Pinpoint the cell where the given text exists, returning its [x, y] midpoint coordinate. 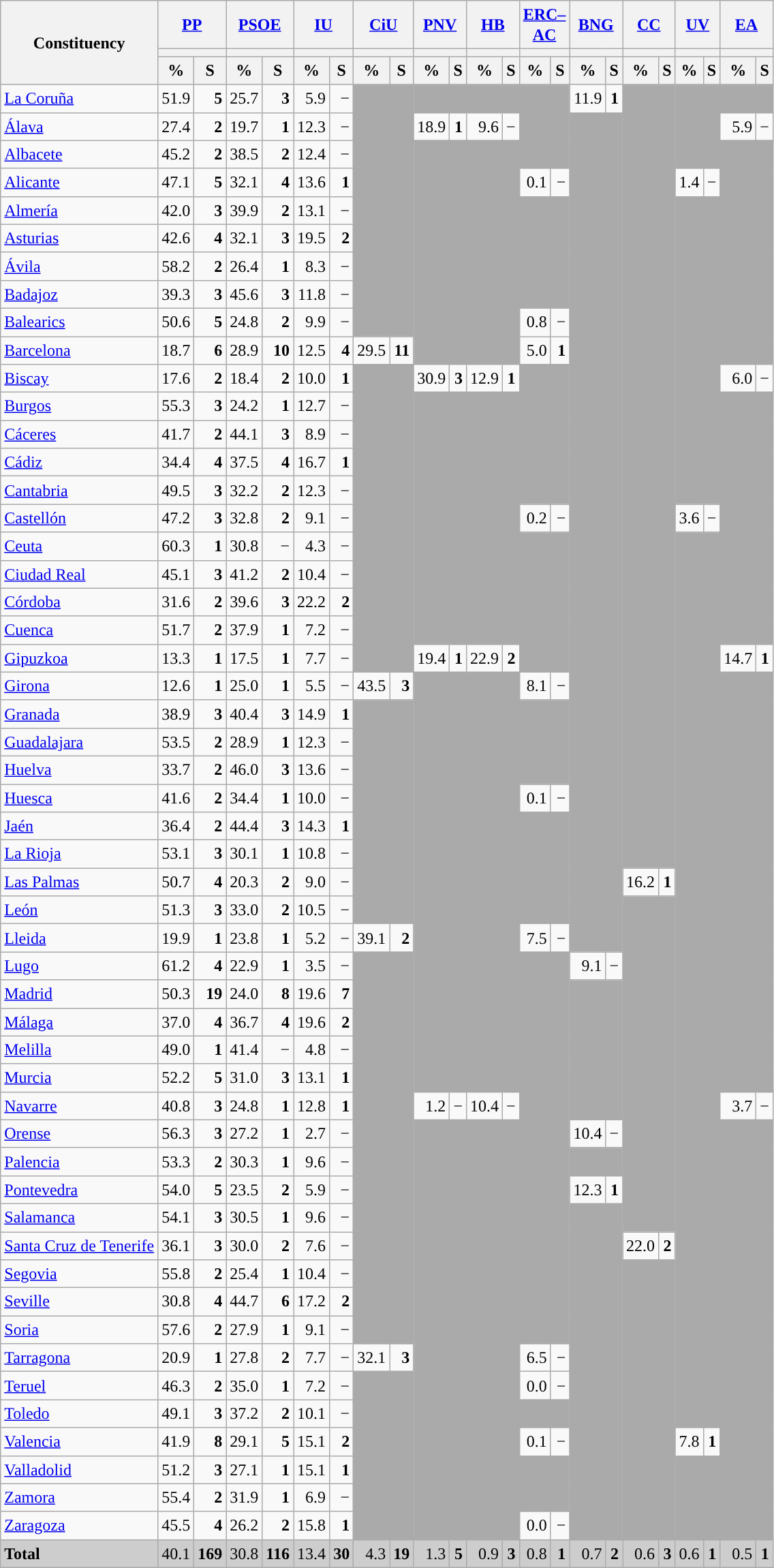
Orense [79, 1134]
19.7 [244, 127]
25.7 [244, 98]
12.8 [312, 1105]
53.1 [176, 855]
1.4 [690, 183]
16.7 [312, 462]
0.5 [739, 1554]
Seville [79, 1302]
17.5 [244, 658]
27.9 [244, 1330]
Madrid [79, 994]
22.0 [640, 1246]
Albacete [79, 154]
42.6 [176, 239]
11.9 [587, 98]
116 [278, 1554]
37.5 [244, 462]
51.3 [176, 910]
53.5 [176, 741]
25.0 [244, 686]
41.7 [176, 435]
51.2 [176, 1469]
Lleida [79, 938]
31.6 [176, 602]
9.9 [312, 322]
29.5 [372, 350]
38.9 [176, 714]
44.4 [244, 826]
169 [210, 1554]
Cantabria [79, 491]
Córdoba [79, 602]
27.4 [176, 127]
53.3 [176, 1161]
BNG [596, 25]
UV [698, 25]
42.0 [176, 210]
Teruel [79, 1386]
0.9 [484, 1554]
19.5 [312, 239]
29.1 [244, 1442]
11 [402, 350]
45.6 [244, 294]
26.4 [244, 266]
Barcelona [79, 350]
8.1 [535, 686]
43.5 [372, 686]
37.9 [244, 630]
41.4 [244, 1049]
6.5 [535, 1357]
37.2 [244, 1413]
6.9 [312, 1498]
49.0 [176, 1049]
49.5 [176, 491]
Ávila [79, 266]
7.5 [535, 938]
14.3 [312, 826]
23.8 [244, 938]
10.5 [312, 910]
55.4 [176, 1498]
Segovia [79, 1274]
31.9 [244, 1498]
Santa Cruz de Tenerife [79, 1246]
Total [79, 1554]
León [79, 910]
12.4 [312, 154]
36.1 [176, 1246]
Constituency [79, 42]
6.0 [739, 379]
Ciudad Real [79, 574]
Gipuzkoa [79, 658]
50.6 [176, 322]
Navarre [79, 1105]
10.1 [312, 1413]
50.7 [176, 882]
5.0 [535, 350]
10 [278, 350]
1.3 [432, 1554]
55.8 [176, 1274]
23.5 [244, 1190]
8.3 [312, 266]
39.6 [244, 602]
41.9 [176, 1442]
La Coruña [79, 98]
Lugo [79, 966]
40.4 [244, 714]
39.1 [372, 938]
39.3 [176, 294]
16.2 [640, 882]
44.7 [244, 1302]
14.7 [739, 658]
Salamanca [79, 1217]
45.1 [176, 574]
3.6 [690, 518]
19.9 [176, 938]
40.1 [176, 1554]
30.9 [432, 379]
Zaragoza [79, 1525]
7.6 [312, 1246]
ERC–AC [544, 25]
30.0 [244, 1246]
56.3 [176, 1134]
45.2 [176, 154]
10.8 [312, 855]
0.7 [587, 1554]
Huesca [79, 797]
27.1 [244, 1469]
Melilla [79, 1049]
IU [324, 25]
20.3 [244, 882]
PNV [440, 25]
13.3 [176, 658]
44.1 [244, 435]
3.5 [312, 966]
26.2 [244, 1525]
25.4 [244, 1274]
EA [747, 25]
Valencia [79, 1442]
52.2 [176, 1078]
HB [493, 25]
9.0 [312, 882]
13.4 [312, 1554]
8.9 [312, 435]
60.3 [176, 547]
32.8 [244, 518]
Guadalajara [79, 741]
24.0 [244, 994]
0.2 [535, 518]
Huelva [79, 770]
46.0 [244, 770]
2.7 [312, 1134]
30.3 [244, 1161]
30.1 [244, 855]
3.7 [739, 1105]
Tarragona [79, 1357]
18.7 [176, 350]
12.5 [312, 350]
Cuenca [79, 630]
47.2 [176, 518]
12.9 [484, 379]
Alicante [79, 183]
50.3 [176, 994]
Toledo [79, 1413]
39.9 [244, 210]
12.7 [312, 406]
4.8 [312, 1049]
31.0 [244, 1078]
30.5 [244, 1217]
Pontevedra [79, 1190]
49.1 [176, 1413]
55.3 [176, 406]
12.6 [176, 686]
Castellón [79, 518]
40.8 [176, 1105]
51.9 [176, 98]
Girona [79, 686]
57.6 [176, 1330]
Murcia [79, 1078]
14.9 [312, 714]
18.4 [244, 379]
36.4 [176, 826]
33.0 [244, 910]
5.5 [312, 686]
17.6 [176, 379]
7.8 [690, 1442]
Cáceres [79, 435]
Cádiz [79, 462]
54.1 [176, 1217]
24.2 [244, 406]
33.7 [176, 770]
11.8 [312, 294]
58.2 [176, 266]
61.2 [176, 966]
PSOE [260, 25]
7 [342, 994]
20.9 [176, 1357]
CiU [384, 25]
35.0 [244, 1386]
19.4 [432, 658]
Granada [79, 714]
Álava [79, 127]
PP [192, 25]
22.2 [312, 602]
17.2 [312, 1302]
30 [342, 1554]
18.9 [432, 127]
41.6 [176, 797]
41.2 [244, 574]
36.7 [244, 1022]
27.2 [244, 1134]
Zamora [79, 1498]
La Rioja [79, 855]
47.1 [176, 183]
37.0 [176, 1022]
Burgos [79, 406]
32.2 [244, 491]
46.3 [176, 1386]
51.7 [176, 630]
45.5 [176, 1525]
Balearics [79, 322]
15.8 [312, 1525]
Palencia [79, 1161]
1.2 [432, 1105]
CC [649, 25]
Las Palmas [79, 882]
Ceuta [79, 547]
Asturias [79, 239]
Biscay [79, 379]
Valladolid [79, 1469]
Jaén [79, 826]
Badajoz [79, 294]
5.2 [312, 938]
27.8 [244, 1357]
Soria [79, 1330]
54.0 [176, 1190]
38.5 [244, 154]
Málaga [79, 1022]
Almería [79, 210]
